Output the [x, y] coordinate of the center of the cell containing the given text.  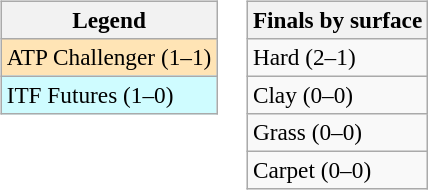
Finals by surface [337, 20]
ITF Futures (1–0) [108, 95]
Hard (2–1) [337, 57]
Legend [108, 20]
Grass (0–0) [337, 133]
Clay (0–0) [337, 95]
ATP Challenger (1–1) [108, 57]
Carpet (0–0) [337, 171]
